Capture the cell that displays the provided text and extract its [X, Y] central coordinate. 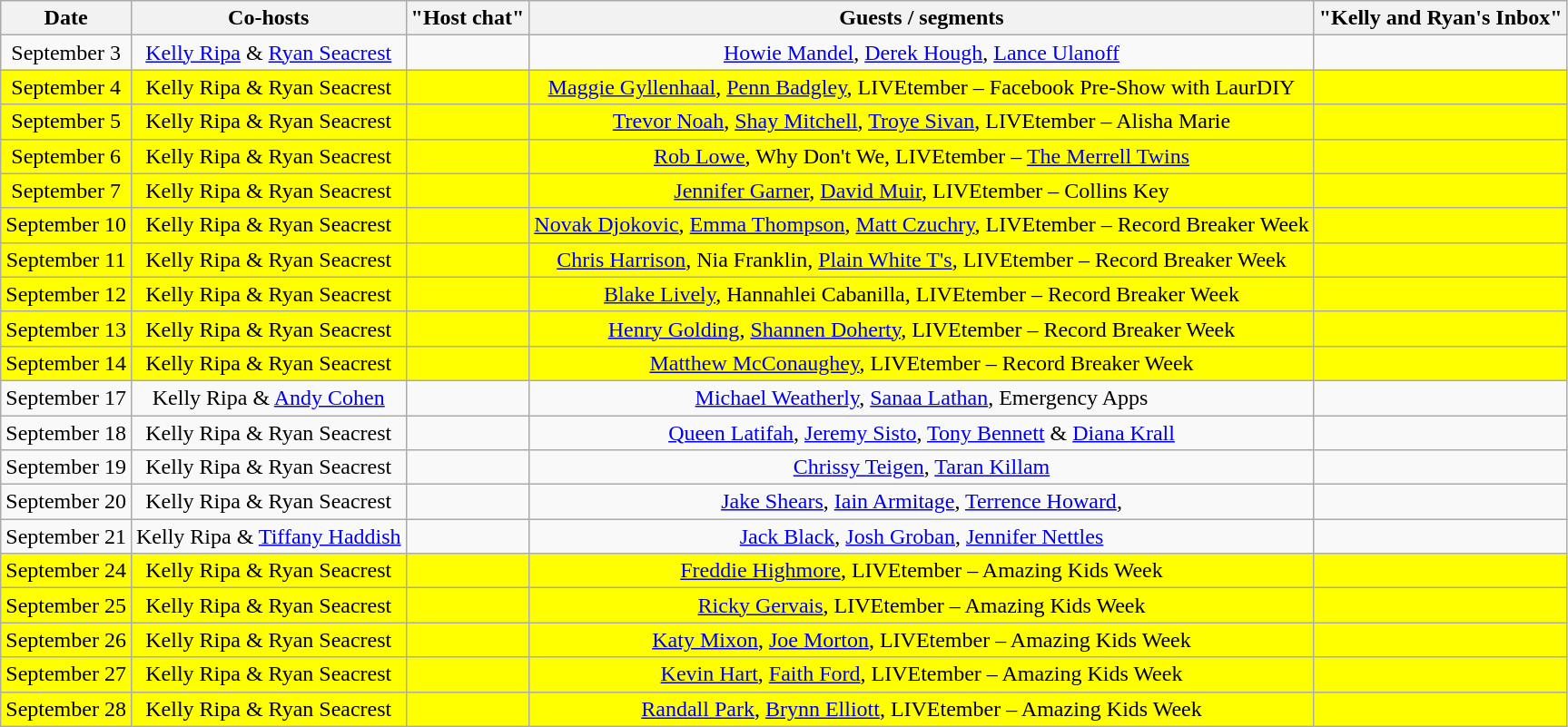
September 28 [66, 709]
Date [66, 18]
September 3 [66, 53]
Co-hosts [269, 18]
"Kelly and Ryan's Inbox" [1440, 18]
September 5 [66, 122]
Rob Lowe, Why Don't We, LIVEtember – The Merrell Twins [922, 156]
September 6 [66, 156]
September 10 [66, 225]
September 25 [66, 605]
September 13 [66, 329]
Jennifer Garner, David Muir, LIVEtember – Collins Key [922, 191]
September 4 [66, 87]
September 14 [66, 363]
Randall Park, Brynn Elliott, LIVEtember – Amazing Kids Week [922, 709]
Henry Golding, Shannen Doherty, LIVEtember – Record Breaker Week [922, 329]
Trevor Noah, Shay Mitchell, Troye Sivan, LIVEtember – Alisha Marie [922, 122]
Blake Lively, Hannahlei Cabanilla, LIVEtember – Record Breaker Week [922, 294]
Jack Black, Josh Groban, Jennifer Nettles [922, 536]
Chris Harrison, Nia Franklin, Plain White T's, LIVEtember – Record Breaker Week [922, 260]
Katy Mixon, Joe Morton, LIVEtember – Amazing Kids Week [922, 640]
September 7 [66, 191]
Chrissy Teigen, Taran Killam [922, 467]
Guests / segments [922, 18]
September 18 [66, 433]
Maggie Gyllenhaal, Penn Badgley, LIVEtember – Facebook Pre-Show with LaurDIY [922, 87]
September 19 [66, 467]
Kevin Hart, Faith Ford, LIVEtember – Amazing Kids Week [922, 674]
Matthew McConaughey, LIVEtember – Record Breaker Week [922, 363]
September 27 [66, 674]
Howie Mandel, Derek Hough, Lance Ulanoff [922, 53]
Kelly Ripa & Tiffany Haddish [269, 536]
"Host chat" [468, 18]
Ricky Gervais, LIVEtember – Amazing Kids Week [922, 605]
Queen Latifah, Jeremy Sisto, Tony Bennett & Diana Krall [922, 433]
September 17 [66, 398]
September 11 [66, 260]
September 21 [66, 536]
September 26 [66, 640]
Michael Weatherly, Sanaa Lathan, Emergency Apps [922, 398]
Kelly Ripa & Andy Cohen [269, 398]
Jake Shears, Iain Armitage, Terrence Howard, [922, 502]
September 24 [66, 571]
Freddie Highmore, LIVEtember – Amazing Kids Week [922, 571]
Novak Djokovic, Emma Thompson, Matt Czuchry, LIVEtember – Record Breaker Week [922, 225]
September 12 [66, 294]
September 20 [66, 502]
